Return [X, Y] of the center of cell containing provided text 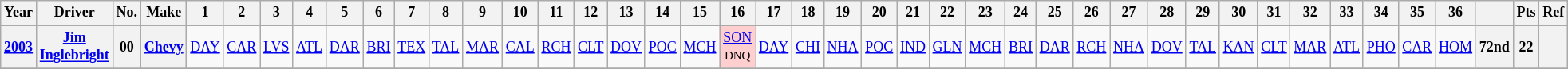
KAN [1238, 47]
6 [378, 13]
Chevy [164, 47]
No. [126, 13]
18 [808, 13]
CAL [520, 47]
19 [843, 13]
17 [774, 13]
2 [242, 13]
14 [662, 13]
IND [913, 47]
8 [445, 13]
Ref [1554, 13]
5 [345, 13]
16 [737, 13]
7 [412, 13]
Pts [1526, 13]
10 [520, 13]
13 [626, 13]
28 [1167, 13]
30 [1238, 13]
TEX [412, 47]
29 [1203, 13]
26 [1092, 13]
24 [1021, 13]
23 [985, 13]
CHI [808, 47]
PHO [1380, 47]
4 [310, 13]
Jim Inglebright [74, 47]
33 [1347, 13]
27 [1129, 13]
00 [126, 47]
32 [1310, 13]
34 [1380, 13]
1 [205, 13]
Year [19, 13]
12 [590, 13]
31 [1274, 13]
GLN [947, 47]
HOM [1455, 47]
3 [276, 13]
2003 [19, 47]
SONDNQ [737, 47]
72nd [1494, 47]
9 [483, 13]
Driver [74, 13]
25 [1055, 13]
35 [1417, 13]
LVS [276, 47]
20 [879, 13]
Make [164, 13]
15 [700, 13]
36 [1455, 13]
11 [556, 13]
21 [913, 13]
